Extract the [x, y] coordinate from the center of the cell holding the provided text.  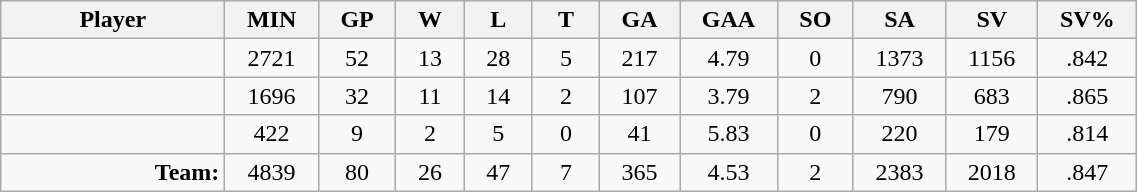
4.53 [729, 172]
107 [640, 96]
L [498, 20]
1373 [899, 58]
47 [498, 172]
SO [815, 20]
3.79 [729, 96]
Team: [113, 172]
SV [992, 20]
790 [899, 96]
MIN [272, 20]
4.79 [729, 58]
32 [357, 96]
Player [113, 20]
GA [640, 20]
13 [430, 58]
220 [899, 134]
.847 [1088, 172]
1156 [992, 58]
.865 [1088, 96]
683 [992, 96]
SA [899, 20]
422 [272, 134]
7 [566, 172]
SV% [1088, 20]
W [430, 20]
179 [992, 134]
T [566, 20]
26 [430, 172]
GP [357, 20]
1696 [272, 96]
14 [498, 96]
4839 [272, 172]
.842 [1088, 58]
5.83 [729, 134]
2018 [992, 172]
9 [357, 134]
365 [640, 172]
80 [357, 172]
.814 [1088, 134]
GAA [729, 20]
11 [430, 96]
28 [498, 58]
41 [640, 134]
52 [357, 58]
217 [640, 58]
2383 [899, 172]
2721 [272, 58]
